Capture the cell that displays the provided text and extract its [x, y] central coordinate. 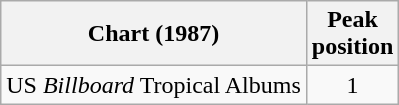
US Billboard Tropical Albums [154, 85]
Chart (1987) [154, 34]
1 [352, 85]
Peakposition [352, 34]
